Detect which cell encompasses the target text, then output its [X, Y] center coordinate. 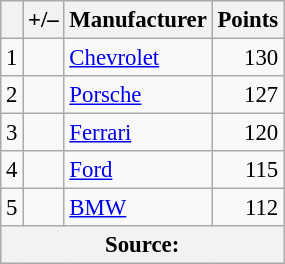
1 [12, 58]
130 [248, 58]
120 [248, 133]
5 [12, 208]
Ferrari [138, 133]
Points [248, 20]
112 [248, 208]
Chevrolet [138, 58]
BMW [138, 208]
115 [248, 170]
Manufacturer [138, 20]
+/– [44, 20]
Ford [138, 170]
Porsche [138, 95]
127 [248, 95]
4 [12, 170]
Source: [142, 245]
3 [12, 133]
2 [12, 95]
